Provide the [X, Y] coordinate of the cell's center where the given text is located.  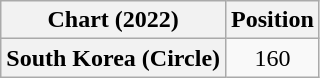
South Korea (Circle) [114, 58]
160 [273, 58]
Chart (2022) [114, 20]
Position [273, 20]
